Scan for the cell matching the given text and deliver its (x, y) coordinate at center. 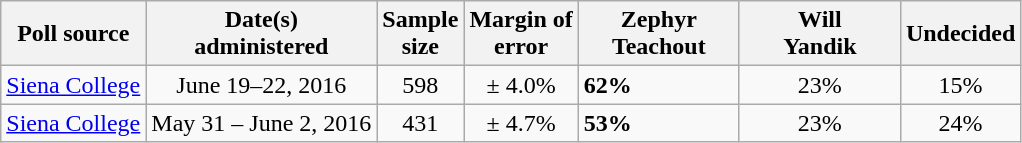
WillYandik (820, 34)
Margin oferror (521, 34)
598 (420, 85)
62% (658, 85)
ZephyrTeachout (658, 34)
53% (658, 123)
Poll source (74, 34)
24% (960, 123)
Samplesize (420, 34)
May 31 – June 2, 2016 (262, 123)
15% (960, 85)
Date(s)administered (262, 34)
± 4.7% (521, 123)
± 4.0% (521, 85)
Undecided (960, 34)
431 (420, 123)
June 19–22, 2016 (262, 85)
